Identify which cell holds the provided text, then report its (x, y) central coordinate. 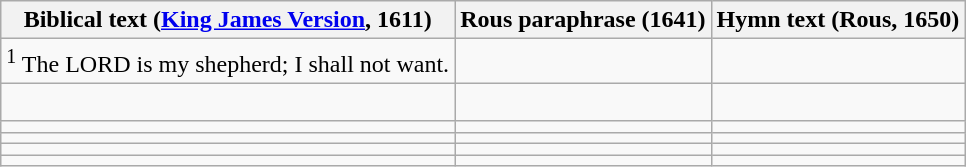
Biblical text (King James Version, 1611) (228, 20)
Rous paraphrase (1641) (583, 20)
Hymn text (Rous, 1650) (838, 20)
1 The LORD is my shepherd; I shall not want. (228, 62)
